Extract the [x, y] coordinate from the center of the cell holding the provided text.  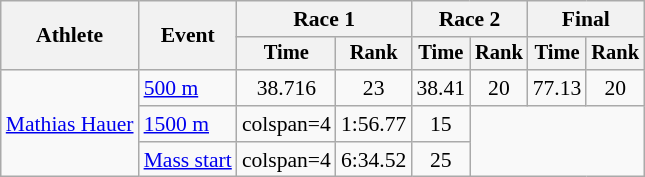
23 [374, 88]
Race 1 [324, 19]
38.41 [440, 88]
500 m [188, 88]
77.13 [558, 88]
Athlete [70, 36]
Mathias Hauer [70, 124]
1:56.77 [374, 124]
38.716 [286, 88]
Event [188, 36]
colspan=4 [286, 124]
1500 m [188, 124]
Race 2 [469, 19]
15 [440, 124]
Final [586, 19]
